Output the [x, y] coordinate of the center of the cell containing the given text.  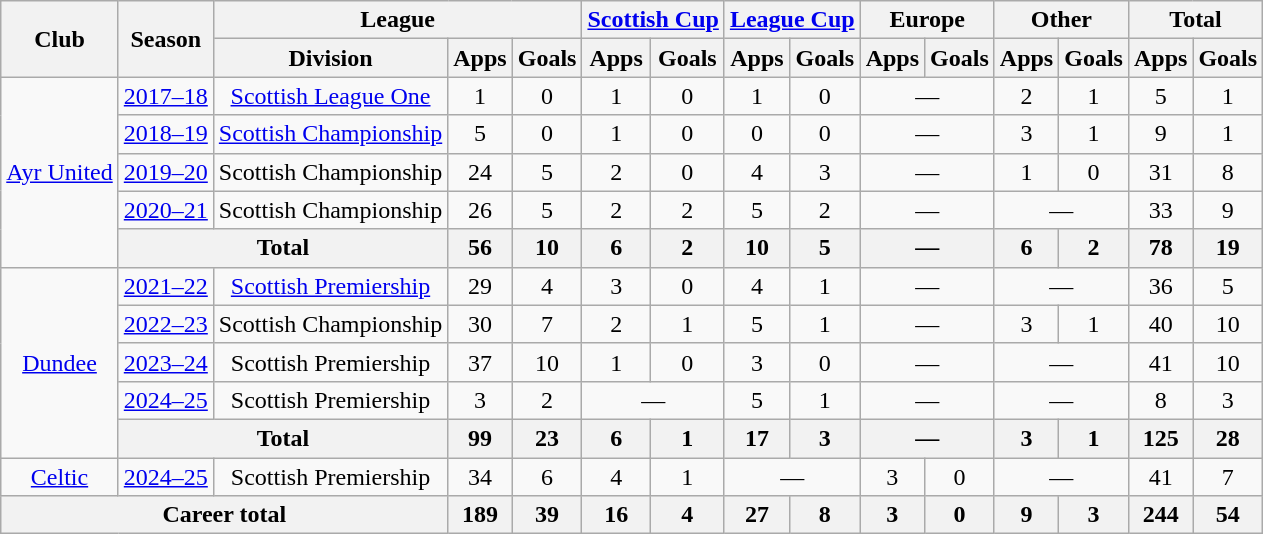
34 [480, 477]
16 [616, 515]
23 [547, 438]
244 [1160, 515]
99 [480, 438]
24 [480, 172]
Career total [224, 515]
125 [1160, 438]
54 [1228, 515]
2020–21 [166, 210]
28 [1228, 438]
33 [1160, 210]
2021–22 [166, 286]
2017–18 [166, 96]
Season [166, 39]
Europe [927, 20]
39 [547, 515]
27 [756, 515]
37 [480, 362]
17 [756, 438]
36 [1160, 286]
31 [1160, 172]
Scottish League One [330, 96]
2023–24 [166, 362]
Celtic [60, 477]
40 [1160, 324]
2018–19 [166, 134]
Division [330, 58]
Other [1061, 20]
29 [480, 286]
19 [1228, 248]
30 [480, 324]
League [398, 20]
2022–23 [166, 324]
56 [480, 248]
78 [1160, 248]
Scottish Cup [653, 20]
Dundee [60, 362]
2019–20 [166, 172]
Ayr United [60, 172]
Club [60, 39]
League Cup [792, 20]
189 [480, 515]
26 [480, 210]
